For the text-containing cell, return its midpoint in (X, Y) coordinate format. 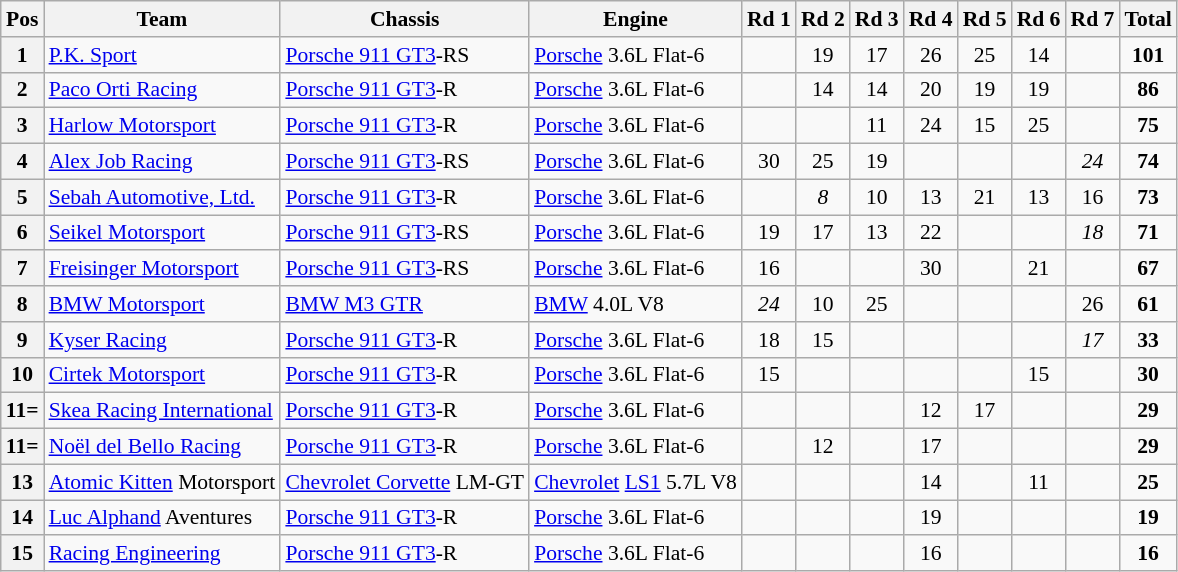
71 (1148, 233)
Luc Alphand Aventures (162, 518)
61 (1148, 304)
Chassis (404, 19)
Pos (22, 19)
20 (931, 90)
6 (22, 233)
Sebah Automotive, Ltd. (162, 197)
Rd 2 (823, 19)
Engine (636, 19)
Seikel Motorsport (162, 233)
Rd 1 (769, 19)
Cirtek Motorsport (162, 375)
4 (22, 162)
Rd 7 (1092, 19)
Atomic Kitten Motorsport (162, 482)
22 (931, 233)
Rd 3 (877, 19)
3 (22, 126)
9 (22, 340)
75 (1148, 126)
73 (1148, 197)
86 (1148, 90)
Chevrolet Corvette LM-GT (404, 482)
Harlow Motorsport (162, 126)
7 (22, 269)
Rd 4 (931, 19)
Noël del Bello Racing (162, 447)
Total (1148, 19)
Racing Engineering (162, 554)
1 (22, 55)
P.K. Sport (162, 55)
Paco Orti Racing (162, 90)
Chevrolet LS1 5.7L V8 (636, 482)
Rd 5 (985, 19)
2 (22, 90)
5 (22, 197)
BMW 4.0L V8 (636, 304)
BMW M3 GTR (404, 304)
Alex Job Racing (162, 162)
101 (1148, 55)
Rd 6 (1039, 19)
Team (162, 19)
74 (1148, 162)
BMW Motorsport (162, 304)
33 (1148, 340)
Freisinger Motorsport (162, 269)
67 (1148, 269)
Kyser Racing (162, 340)
Skea Racing International (162, 411)
